Determine the (x, y) coordinate at the center of the cell enclosing the given text.  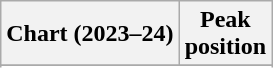
Peakposition (225, 34)
Chart (2023–24) (90, 34)
